Search for the cell housing the specified text and yield its [x, y] center coordinate. 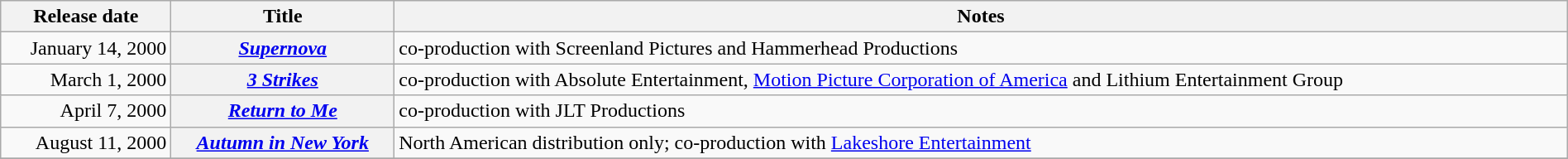
Supernova [283, 48]
August 11, 2000 [86, 142]
co-production with Absolute Entertainment, Motion Picture Corporation of America and Lithium Entertainment Group [981, 79]
co-production with JLT Productions [981, 111]
North American distribution only; co-production with Lakeshore Entertainment [981, 142]
Notes [981, 17]
co-production with Screenland Pictures and Hammerhead Productions [981, 48]
Return to Me [283, 111]
Title [283, 17]
Autumn in New York [283, 142]
3 Strikes [283, 79]
March 1, 2000 [86, 79]
Release date [86, 17]
April 7, 2000 [86, 111]
January 14, 2000 [86, 48]
